Locate the cell with the specified text and output its (X, Y) center coordinate. 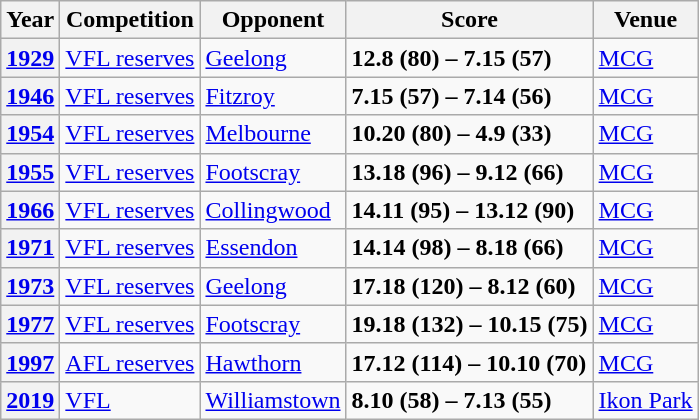
1955 (30, 172)
Fitzroy (273, 96)
1966 (30, 210)
Venue (646, 20)
AFL reserves (130, 362)
17.12 (114) – 10.10 (70) (470, 362)
Essendon (273, 248)
1946 (30, 96)
1954 (30, 134)
Melbourne (273, 134)
1971 (30, 248)
Score (470, 20)
Year (30, 20)
Opponent (273, 20)
19.18 (132) – 10.15 (75) (470, 324)
13.18 (96) – 9.12 (66) (470, 172)
1929 (30, 58)
Williamstown (273, 400)
Competition (130, 20)
7.15 (57) – 7.14 (56) (470, 96)
1997 (30, 362)
14.11 (95) – 13.12 (90) (470, 210)
8.10 (58) – 7.13 (55) (470, 400)
2019 (30, 400)
Collingwood (273, 210)
VFL (130, 400)
Ikon Park (646, 400)
Hawthorn (273, 362)
1973 (30, 286)
10.20 (80) – 4.9 (33) (470, 134)
17.18 (120) – 8.12 (60) (470, 286)
12.8 (80) – 7.15 (57) (470, 58)
1977 (30, 324)
14.14 (98) – 8.18 (66) (470, 248)
